Detect which cell encompasses the target text, then output its [x, y] center coordinate. 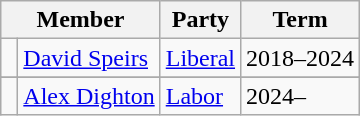
Term [300, 20]
Labor [200, 96]
David Speirs [89, 58]
Alex Dighton [89, 96]
2024– [300, 96]
Member [80, 20]
Liberal [200, 58]
Party [200, 20]
2018–2024 [300, 58]
